Provide the [x, y] coordinate of the cell's center where the given text is located.  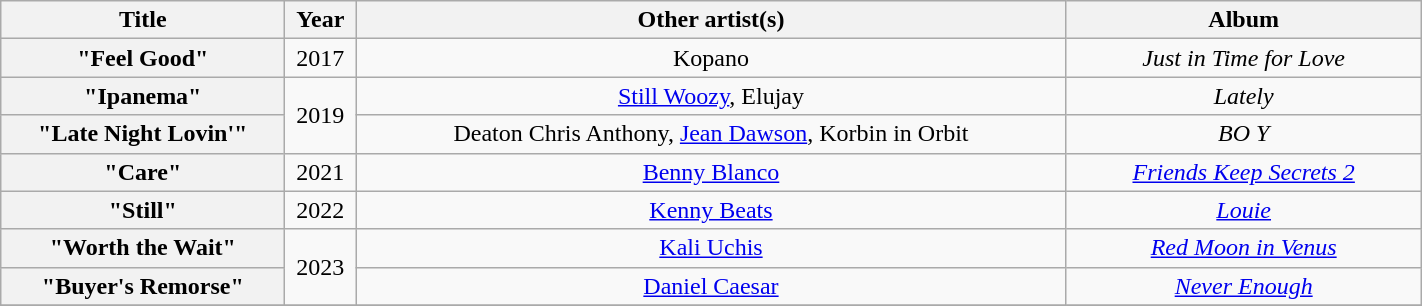
Other artist(s) [711, 20]
Benny Blanco [711, 172]
Kali Uchis [711, 248]
Year [320, 20]
Album [1244, 20]
"Still" [143, 210]
"Buyer's Remorse" [143, 286]
Just in Time for Love [1244, 58]
2019 [320, 115]
Title [143, 20]
Kopano [711, 58]
"Worth the Wait" [143, 248]
Daniel Caesar [711, 286]
2021 [320, 172]
Kenny Beats [711, 210]
Never Enough [1244, 286]
Louie [1244, 210]
BO Y [1244, 134]
2023 [320, 267]
2022 [320, 210]
Deaton Chris Anthony, Jean Dawson, Korbin in Orbit [711, 134]
"Late Night Lovin'" [143, 134]
2017 [320, 58]
"Care" [143, 172]
Still Woozy, Elujay [711, 96]
"Ipanema" [143, 96]
Red Moon in Venus [1244, 248]
Lately [1244, 96]
"Feel Good" [143, 58]
Friends Keep Secrets 2 [1244, 172]
